Return the (x, y) coordinate for the center point of the cell that contains the specified text.  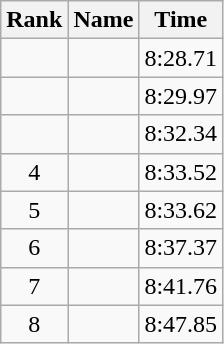
8:32.34 (181, 134)
Rank (34, 20)
8:47.85 (181, 324)
4 (34, 172)
Name (104, 20)
5 (34, 210)
8:37.37 (181, 248)
8:29.97 (181, 96)
8:33.62 (181, 210)
8:41.76 (181, 286)
6 (34, 248)
8:33.52 (181, 172)
7 (34, 286)
Time (181, 20)
8:28.71 (181, 58)
8 (34, 324)
